Scan for the cell matching the given text and deliver its [x, y] coordinate at center. 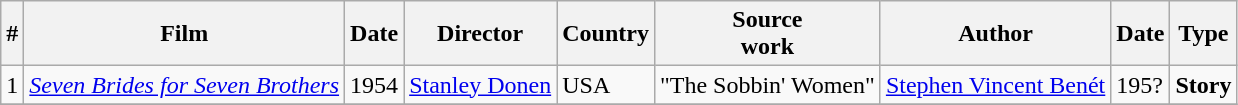
Type [1204, 34]
Country [606, 34]
"The Sobbin' Women" [767, 85]
Stanley Donen [480, 85]
1954 [374, 85]
Film [184, 34]
Story [1204, 85]
# [12, 34]
Sourcework [767, 34]
195? [1140, 85]
1 [12, 85]
Director [480, 34]
Stephen Vincent Benét [995, 85]
Author [995, 34]
USA [606, 85]
Seven Brides for Seven Brothers [184, 85]
